Locate the cell with the specified text and output its [X, Y] center coordinate. 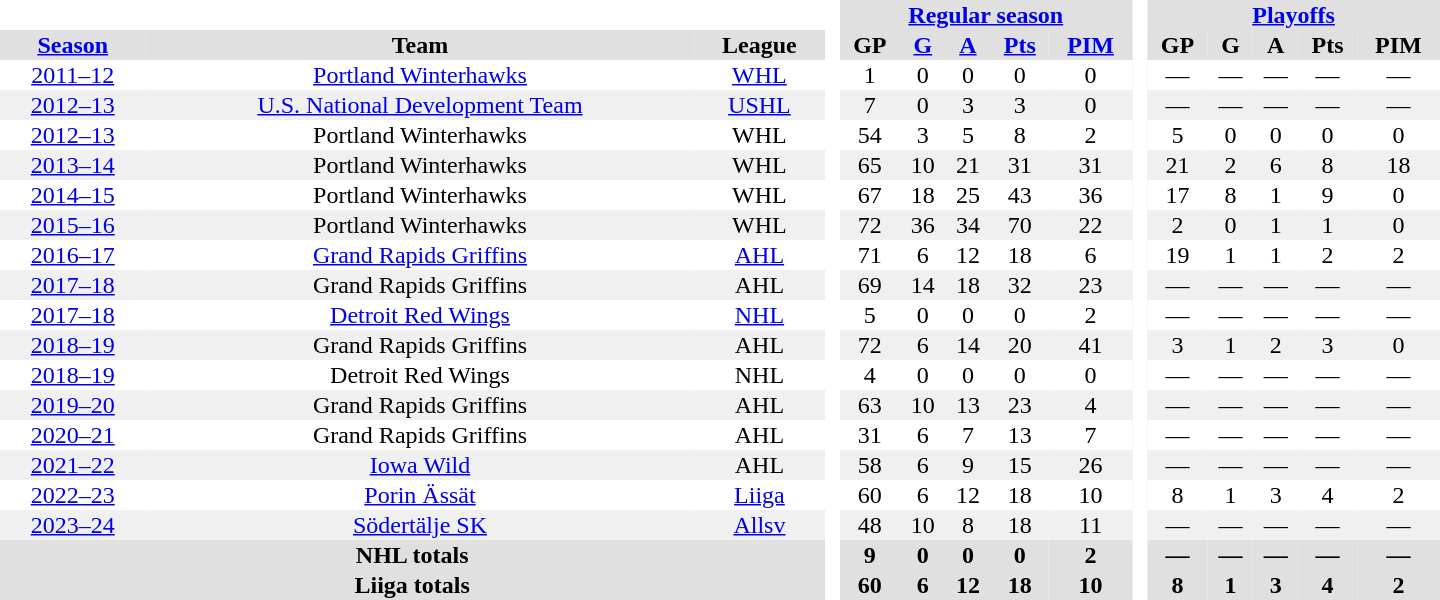
Iowa Wild [420, 465]
Liiga totals [412, 585]
25 [968, 195]
32 [1020, 285]
48 [870, 525]
26 [1090, 465]
U.S. National Development Team [420, 105]
34 [968, 225]
19 [1178, 255]
67 [870, 195]
2023–24 [73, 525]
20 [1020, 345]
17 [1178, 195]
15 [1020, 465]
2019–20 [73, 405]
11 [1090, 525]
63 [870, 405]
NHL totals [412, 555]
Allsv [759, 525]
71 [870, 255]
41 [1090, 345]
Porin Ässät [420, 495]
54 [870, 135]
43 [1020, 195]
22 [1090, 225]
2011–12 [73, 75]
Playoffs [1294, 15]
2022–23 [73, 495]
Season [73, 45]
Liiga [759, 495]
2015–16 [73, 225]
69 [870, 285]
70 [1020, 225]
2020–21 [73, 435]
2021–22 [73, 465]
League [759, 45]
2016–17 [73, 255]
USHL [759, 105]
65 [870, 165]
Team [420, 45]
58 [870, 465]
Södertälje SK [420, 525]
2014–15 [73, 195]
2013–14 [73, 165]
Regular season [986, 15]
